Identify which cell holds the provided text, then report its [x, y] central coordinate. 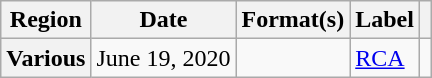
Label [385, 20]
RCA [385, 58]
Region [46, 20]
June 19, 2020 [164, 58]
Date [164, 20]
Format(s) [293, 20]
Various [46, 58]
